For the text-containing cell, return its midpoint in (X, Y) coordinate format. 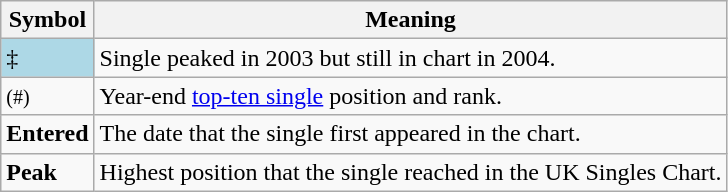
Highest position that the single reached in the UK Singles Chart. (410, 172)
Year-end top-ten single position and rank. (410, 96)
Entered (48, 134)
‡ (48, 58)
The date that the single first appeared in the chart. (410, 134)
(#) (48, 96)
Peak (48, 172)
Meaning (410, 20)
Single peaked in 2003 but still in chart in 2004. (410, 58)
Symbol (48, 20)
